Pinpoint the cell where the given text exists, returning its (x, y) midpoint coordinate. 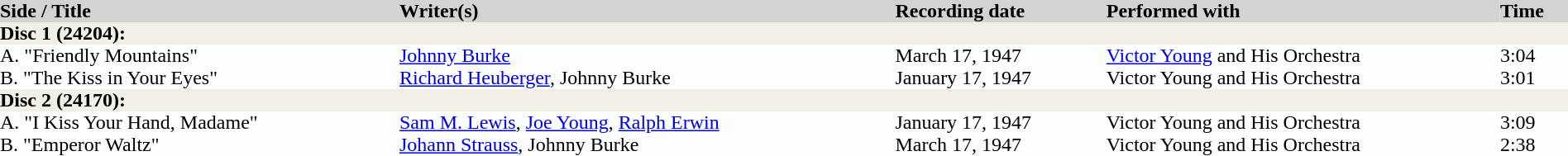
B. "Emperor Waltz" (200, 145)
3:04 (1534, 56)
A. "Friendly Mountains" (200, 56)
B. "The Kiss in Your Eyes" (200, 78)
Sam M. Lewis, Joe Young, Ralph Erwin (647, 122)
Richard Heuberger, Johnny Burke (647, 78)
2:38 (1534, 145)
Johnny Burke (647, 56)
Time (1534, 12)
Disc 1 (24204): (784, 33)
3:09 (1534, 122)
Performed with (1303, 12)
Disc 2 (24170): (784, 101)
Johann Strauss, Johnny Burke (647, 145)
Side / Title (200, 12)
Writer(s) (647, 12)
A. "I Kiss Your Hand, Madame" (200, 122)
3:01 (1534, 78)
Recording date (1001, 12)
